Return [x, y] of the center of cell containing provided text 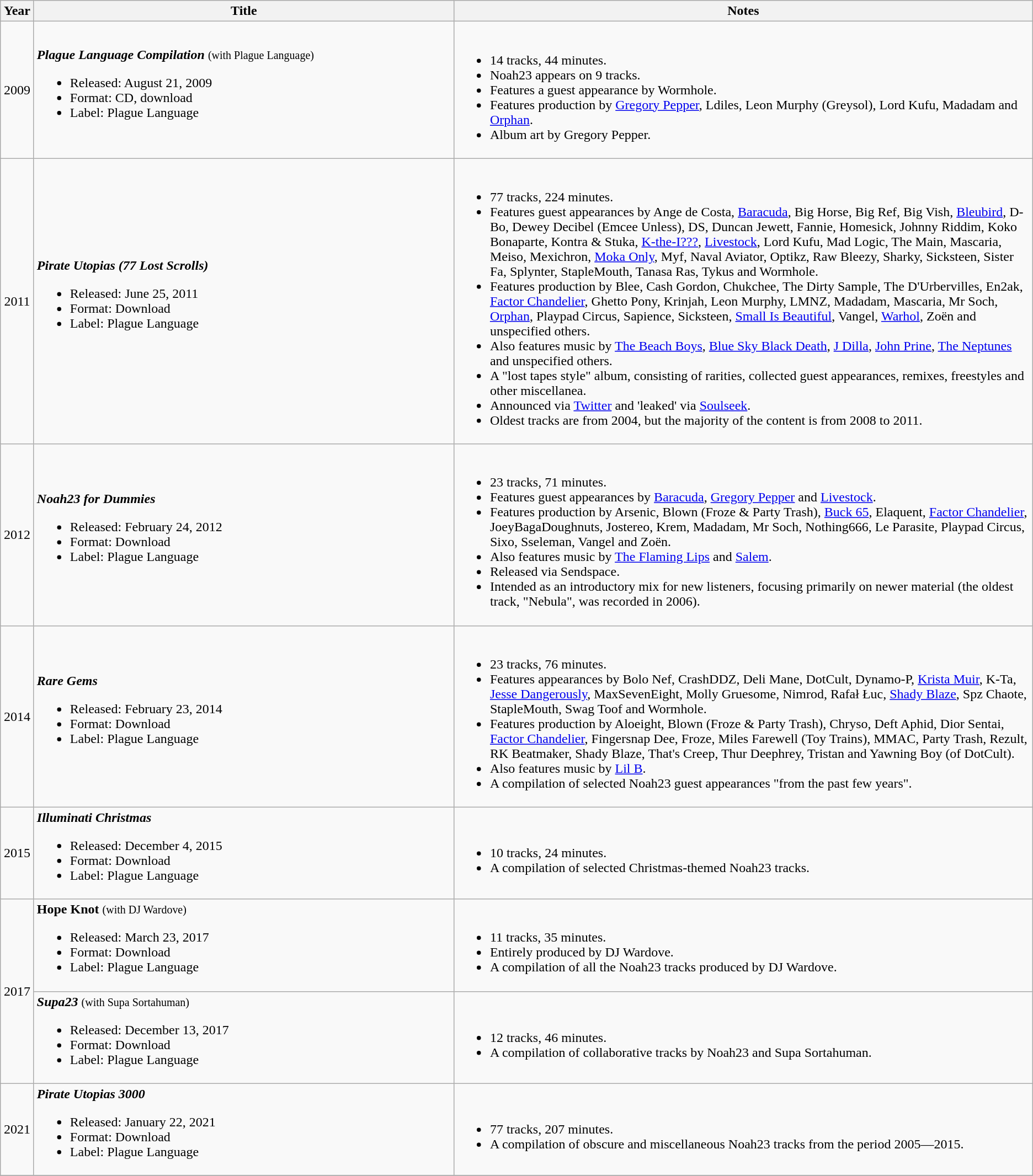
Noah23 for DummiesReleased: February 24, 2012Format: DownloadLabel: Plague Language [244, 535]
Illuminati ChristmasReleased: December 4, 2015Format: DownloadLabel: Plague Language [244, 853]
10 tracks, 24 minutes.A compilation of selected Christmas-themed Noah23 tracks. [743, 853]
2014 [18, 716]
2011 [18, 301]
Pirate Utopias 3000Released: January 22, 2021Format: DownloadLabel: Plague Language [244, 1130]
Pirate Utopias (77 Lost Scrolls)Released: June 25, 2011Format: DownloadLabel: Plague Language [244, 301]
Year [18, 11]
2015 [18, 853]
Rare GemsReleased: February 23, 2014Format: DownloadLabel: Plague Language [244, 716]
Title [244, 11]
2017 [18, 991]
2009 [18, 90]
11 tracks, 35 minutes.Entirely produced by DJ Wardove.A compilation of all the Noah23 tracks produced by DJ Wardove. [743, 945]
12 tracks, 46 minutes.A compilation of collaborative tracks by Noah23 and Supa Sortahuman. [743, 1037]
2012 [18, 535]
Supa23 (with Supa Sortahuman)Released: December 13, 2017Format: DownloadLabel: Plague Language [244, 1037]
77 tracks, 207 minutes.A compilation of obscure and miscellaneous Noah23 tracks from the period 2005—2015. [743, 1130]
2021 [18, 1130]
Notes [743, 11]
Plague Language Compilation (with Plague Language)Released: August 21, 2009Format: CD, downloadLabel: Plague Language [244, 90]
Hope Knot (with DJ Wardove)Released: March 23, 2017Format: DownloadLabel: Plague Language [244, 945]
